Return (X, Y) of the center of cell containing provided text 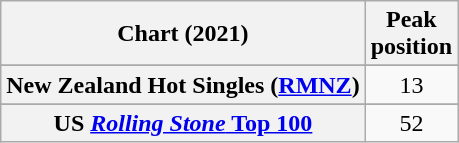
13 (411, 85)
US Rolling Stone Top 100 (183, 123)
Chart (2021) (183, 34)
Peakposition (411, 34)
New Zealand Hot Singles (RMNZ) (183, 85)
52 (411, 123)
